Determine the [X, Y] coordinate at the center of the cell enclosing the given text.  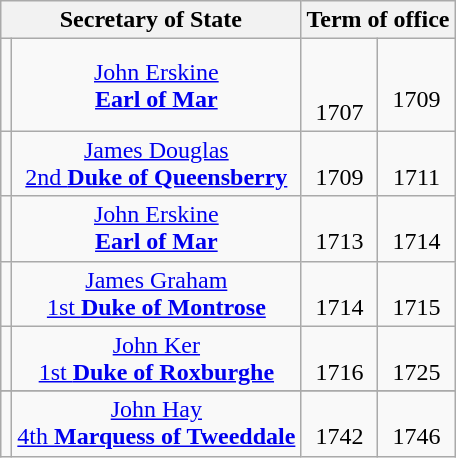
Secretary of State [151, 20]
1715 [416, 294]
1713 [340, 228]
1707 [340, 85]
1746 [416, 424]
1711 [416, 164]
1725 [416, 358]
Term of office [378, 20]
James Graham1st Duke of Montrose [156, 294]
1716 [340, 358]
1742 [340, 424]
John Hay4th Marquess of Tweeddale [156, 424]
John Ker1st Duke of Roxburghe [156, 358]
James Douglas2nd Duke of Queensberry [156, 164]
